Find where the given text appears and provide that cell's center as [X, Y] coordinate. 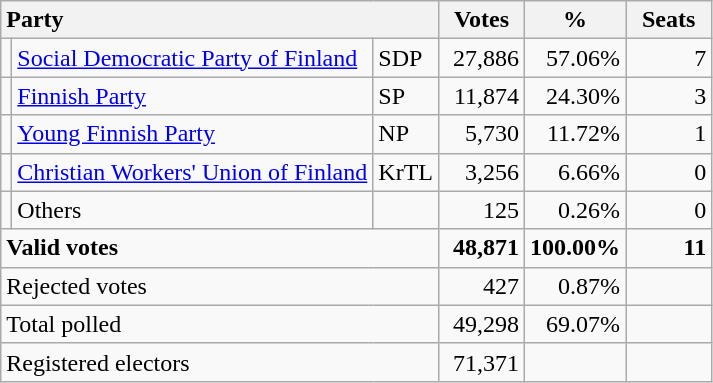
27,886 [482, 58]
1 [669, 134]
Valid votes [220, 248]
427 [482, 286]
Young Finnish Party [192, 134]
% [576, 20]
SDP [406, 58]
71,371 [482, 362]
57.06% [576, 58]
Votes [482, 20]
24.30% [576, 96]
Seats [669, 20]
125 [482, 210]
Christian Workers' Union of Finland [192, 172]
11.72% [576, 134]
69.07% [576, 324]
Total polled [220, 324]
48,871 [482, 248]
0.26% [576, 210]
5,730 [482, 134]
SP [406, 96]
Party [220, 20]
49,298 [482, 324]
7 [669, 58]
Finnish Party [192, 96]
Registered electors [220, 362]
Others [192, 210]
KrTL [406, 172]
NP [406, 134]
100.00% [576, 248]
0.87% [576, 286]
6.66% [576, 172]
3,256 [482, 172]
11,874 [482, 96]
11 [669, 248]
3 [669, 96]
Rejected votes [220, 286]
Social Democratic Party of Finland [192, 58]
